Search for the cell housing the specified text and yield its (X, Y) center coordinate. 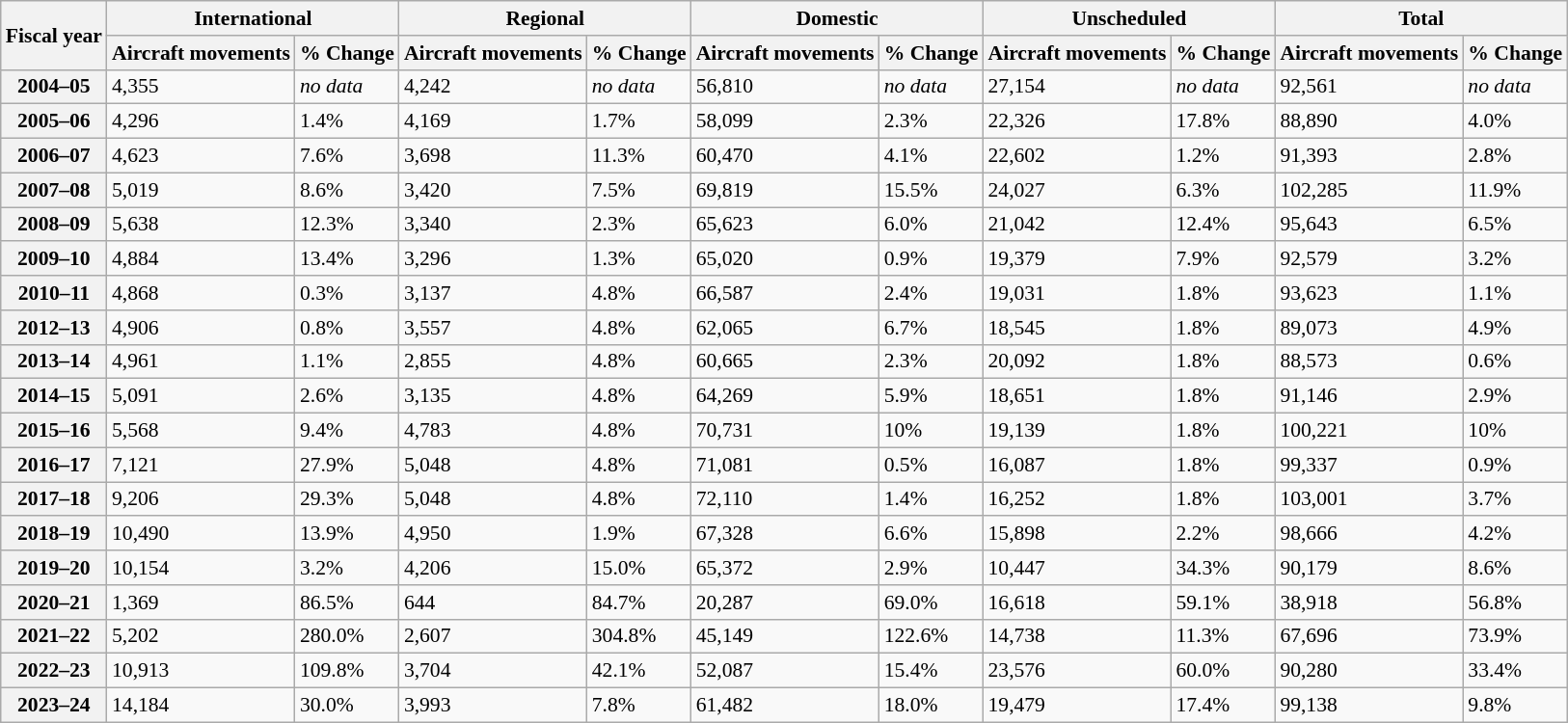
60.0% (1223, 671)
34.3% (1223, 568)
9,206 (201, 499)
2,607 (494, 636)
3,137 (494, 293)
92,561 (1369, 87)
6.7% (932, 328)
1.7% (639, 121)
91,393 (1369, 156)
2018–19 (54, 534)
Unscheduled (1128, 18)
2009–10 (54, 259)
14,184 (201, 706)
2006–07 (54, 156)
1.2% (1223, 156)
29.3% (347, 499)
65,623 (785, 225)
21,042 (1076, 225)
69.0% (932, 602)
304.8% (639, 636)
2016–17 (54, 465)
2013–14 (54, 361)
6.5% (1515, 225)
16,087 (1076, 465)
7.8% (639, 706)
2012–13 (54, 328)
19,139 (1076, 431)
2007–08 (54, 190)
72,110 (785, 499)
10,447 (1076, 568)
98,666 (1369, 534)
0.5% (932, 465)
90,179 (1369, 568)
62,065 (785, 328)
4,950 (494, 534)
13.4% (347, 259)
5,202 (201, 636)
12.3% (347, 225)
4,355 (201, 87)
2004–05 (54, 87)
122.6% (932, 636)
3,340 (494, 225)
20,092 (1076, 361)
4,868 (201, 293)
2023–24 (54, 706)
6.6% (932, 534)
2.8% (1515, 156)
19,379 (1076, 259)
3,557 (494, 328)
95,643 (1369, 225)
644 (494, 602)
65,020 (785, 259)
18,651 (1076, 396)
27,154 (1076, 87)
38,918 (1369, 602)
91,146 (1369, 396)
88,890 (1369, 121)
4.0% (1515, 121)
2.2% (1223, 534)
22,602 (1076, 156)
280.0% (347, 636)
Regional (546, 18)
2020–21 (54, 602)
60,470 (785, 156)
99,138 (1369, 706)
12.4% (1223, 225)
58,099 (785, 121)
0.6% (1515, 361)
4,242 (494, 87)
69,819 (785, 190)
102,285 (1369, 190)
45,149 (785, 636)
4,623 (201, 156)
9.4% (347, 431)
42.1% (639, 671)
33.4% (1515, 671)
19,479 (1076, 706)
4,206 (494, 568)
2019–20 (54, 568)
20,287 (785, 602)
5,091 (201, 396)
4,783 (494, 431)
3.7% (1515, 499)
1.3% (639, 259)
15,898 (1076, 534)
3,296 (494, 259)
9.8% (1515, 706)
84.7% (639, 602)
2014–15 (54, 396)
67,328 (785, 534)
2.6% (347, 396)
6.0% (932, 225)
23,576 (1076, 671)
7.9% (1223, 259)
4.1% (932, 156)
15.0% (639, 568)
10,490 (201, 534)
7.6% (347, 156)
19,031 (1076, 293)
4,961 (201, 361)
52,087 (785, 671)
2008–09 (54, 225)
30.0% (347, 706)
4,296 (201, 121)
88,573 (1369, 361)
73.9% (1515, 636)
86.5% (347, 602)
2021–22 (54, 636)
Fiscal year (54, 35)
2.4% (932, 293)
15.4% (932, 671)
7.5% (639, 190)
27.9% (347, 465)
89,073 (1369, 328)
60,665 (785, 361)
70,731 (785, 431)
56.8% (1515, 602)
71,081 (785, 465)
93,623 (1369, 293)
3,993 (494, 706)
24,027 (1076, 190)
3,135 (494, 396)
4.9% (1515, 328)
67,696 (1369, 636)
5,019 (201, 190)
International (253, 18)
13.9% (347, 534)
7,121 (201, 465)
17.4% (1223, 706)
2005–06 (54, 121)
3,698 (494, 156)
17.8% (1223, 121)
10,913 (201, 671)
5,568 (201, 431)
109.8% (347, 671)
103,001 (1369, 499)
4,906 (201, 328)
3,420 (494, 190)
92,579 (1369, 259)
16,252 (1076, 499)
100,221 (1369, 431)
2010–11 (54, 293)
18,545 (1076, 328)
14,738 (1076, 636)
4,884 (201, 259)
2015–16 (54, 431)
5.9% (932, 396)
61,482 (785, 706)
66,587 (785, 293)
15.5% (932, 190)
0.3% (347, 293)
90,280 (1369, 671)
3,704 (494, 671)
22,326 (1076, 121)
59.1% (1223, 602)
2017–18 (54, 499)
56,810 (785, 87)
64,269 (785, 396)
Total (1421, 18)
1.9% (639, 534)
65,372 (785, 568)
4.2% (1515, 534)
5,638 (201, 225)
99,337 (1369, 465)
2022–23 (54, 671)
16,618 (1076, 602)
4,169 (494, 121)
10,154 (201, 568)
0.8% (347, 328)
6.3% (1223, 190)
2,855 (494, 361)
Domestic (837, 18)
18.0% (932, 706)
11.9% (1515, 190)
1,369 (201, 602)
